Provide the (X, Y) coordinate of the cell's center where the given text is located.  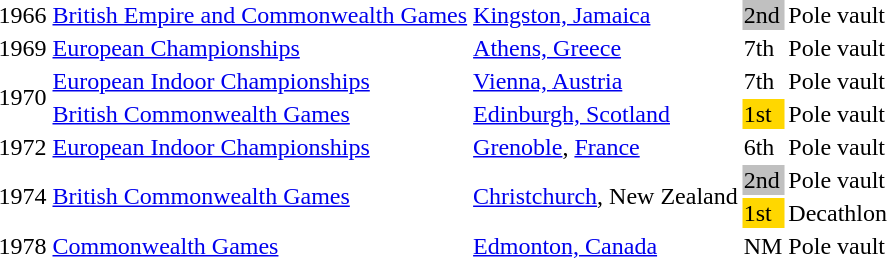
6th (763, 147)
Vienna, Austria (606, 81)
Edinburgh, Scotland (606, 114)
European Championships (260, 48)
Athens, Greece (606, 48)
Christchurch, New Zealand (606, 196)
Grenoble, France (606, 147)
Kingston, Jamaica (606, 15)
British Empire and Commonwealth Games (260, 15)
